Detect which cell encompasses the target text, then output its (x, y) center coordinate. 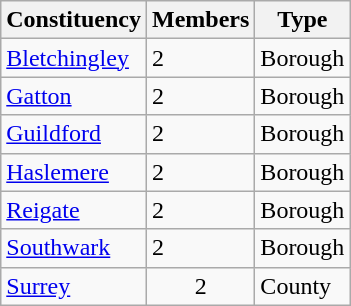
Reigate (74, 210)
Type (302, 20)
Constituency (74, 20)
Members (200, 20)
Southwark (74, 248)
Gatton (74, 96)
Guildford (74, 134)
Surrey (74, 286)
Bletchingley (74, 58)
Haslemere (74, 172)
County (302, 286)
